Search for the cell housing the specified text and yield its [x, y] center coordinate. 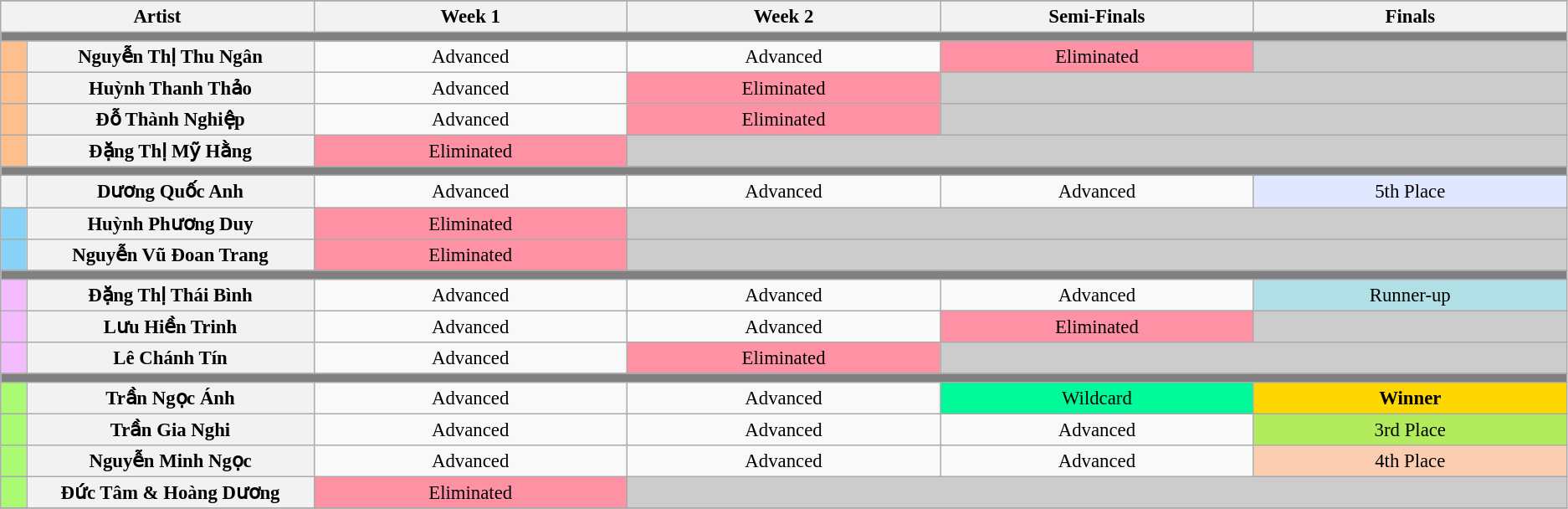
Đặng Thị Mỹ Hằng [171, 152]
Runner-up [1410, 295]
Lưu Hiền Trinh [171, 326]
5th Place [1410, 192]
Winner [1410, 398]
Nguyễn Minh Ngọc [171, 461]
Đức Tâm & Hoàng Dương [171, 493]
Week 2 [783, 17]
Huỳnh Phương Duy [171, 224]
Huỳnh Thanh Thảo [171, 89]
Dương Quốc Anh [171, 192]
Trần Ngọc Ánh [171, 398]
Đặng Thị Thái Bình [171, 295]
Trần Gia Nghi [171, 429]
4th Place [1410, 461]
Wildcard [1097, 398]
Finals [1410, 17]
Nguyễn Vũ Đoan Trang [171, 254]
Lê Chánh Tín [171, 358]
Đỗ Thành Nghiệp [171, 120]
Semi-Finals [1097, 17]
Artist [157, 17]
Nguyễn Thị Thu Ngân [171, 57]
3rd Place [1410, 429]
Week 1 [470, 17]
